From the cell containing the given text, extract its center point as [x, y] coordinate. 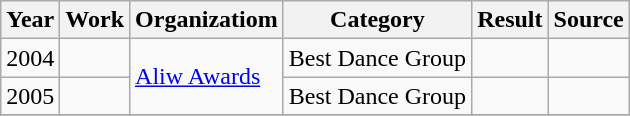
Result [510, 20]
Category [377, 20]
Organizatiom [207, 20]
2005 [30, 96]
2004 [30, 58]
Source [588, 20]
Work [95, 20]
Year [30, 20]
Aliw Awards [207, 77]
